Capture the cell that displays the provided text and extract its (x, y) central coordinate. 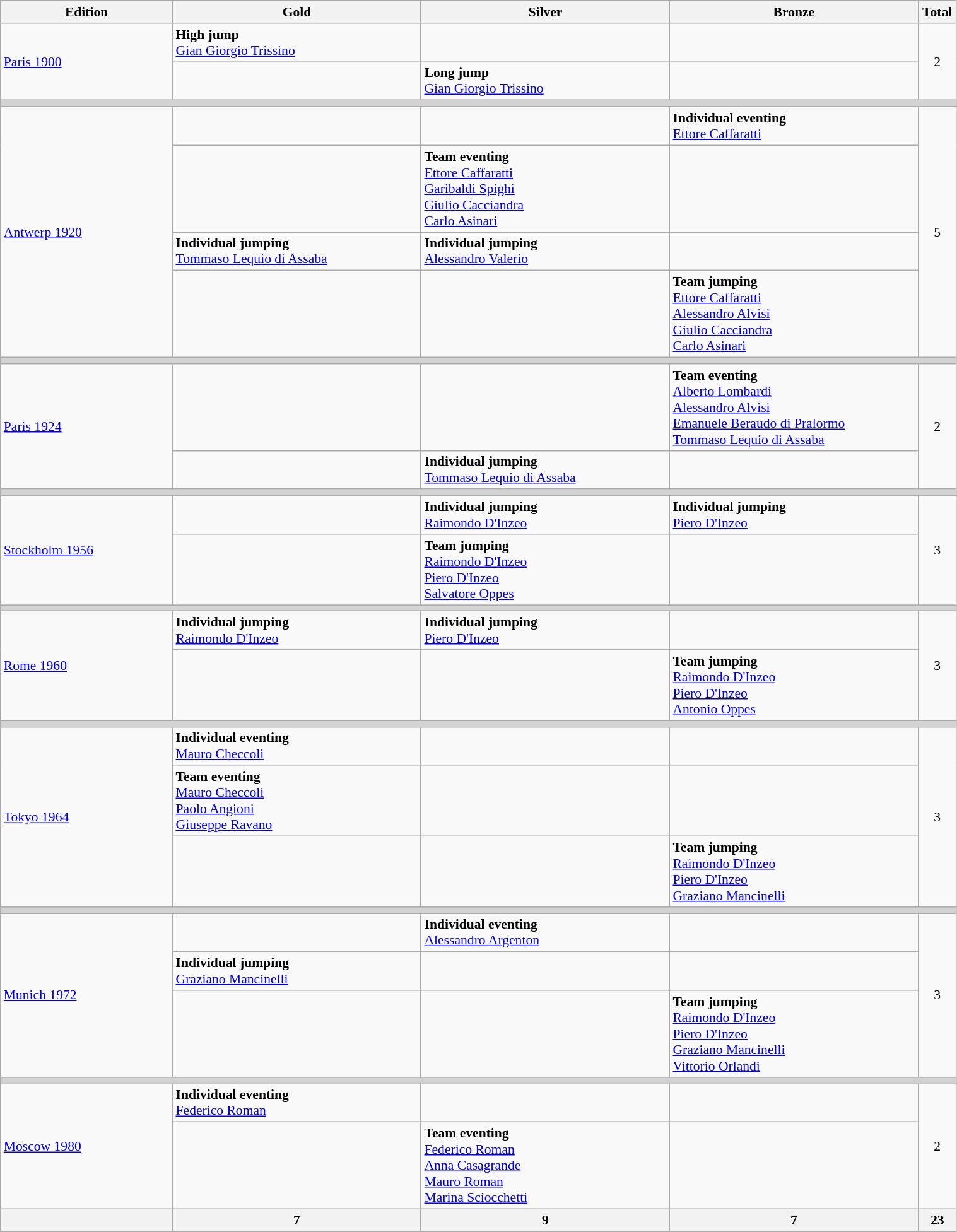
Rome 1960 (87, 666)
Individual eventingEttore Caffaratti (794, 126)
Team jumpingEttore CaffarattiAlessandro AlvisiGiulio CacciandraCarlo Asinari (794, 314)
High jumpGian Giorgio Trissino (296, 43)
Total (937, 12)
Individual eventingFederico Roman (296, 1103)
9 (545, 1221)
Stockholm 1956 (87, 550)
Paris 1900 (87, 62)
Team eventingAlberto LombardiAlessandro AlvisiEmanuele Beraudo di PralormoTommaso Lequio di Assaba (794, 408)
Edition (87, 12)
Tokyo 1964 (87, 816)
Team eventingFederico RomanAnna CasagrandeMauro RomanMarina Sciocchetti (545, 1166)
Silver (545, 12)
Team eventingMauro CheccoliPaolo AngioniGiuseppe Ravano (296, 801)
Long jumpGian Giorgio Trissino (545, 81)
Individual eventingMauro Checcoli (296, 746)
Team jumpingRaimondo D'InzeoPiero D'InzeoGraziano Mancinelli (794, 872)
Gold (296, 12)
Antwerp 1920 (87, 232)
Team jumpingRaimondo D'InzeoPiero D'InzeoAntonio Oppes (794, 685)
Individual eventingAlessandro Argenton (545, 932)
Moscow 1980 (87, 1147)
Team jumpingRaimondo D'InzeoPiero D'InzeoGraziano MancinelliVittorio Orlandi (794, 1034)
Team jumpingRaimondo D'InzeoPiero D'InzeoSalvatore Oppes (545, 570)
23 (937, 1221)
Team eventingEttore CaffarattiGaribaldi SpighiGiulio CacciandraCarlo Asinari (545, 189)
Individual jumpingAlessandro Valerio (545, 251)
Individual jumpingGraziano Mancinelli (296, 971)
Paris 1924 (87, 426)
5 (937, 232)
Bronze (794, 12)
Munich 1972 (87, 995)
